Output the (X, Y) coordinate of the center of the cell containing the given text.  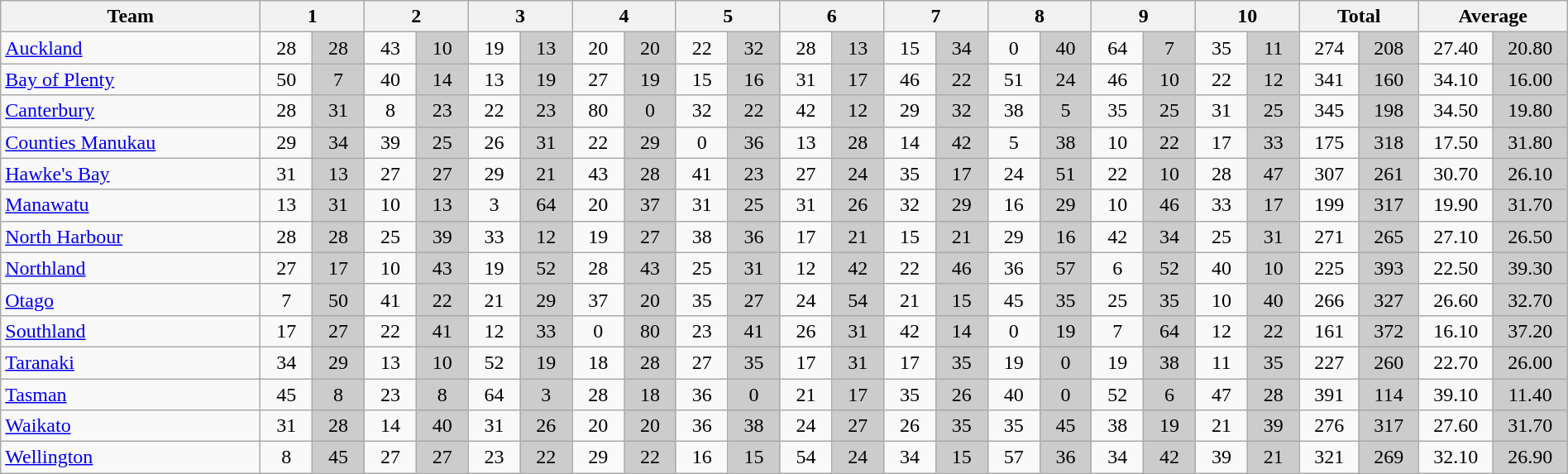
1 (313, 17)
39.30 (1530, 268)
Wellington (131, 457)
16.00 (1530, 79)
19.90 (1456, 205)
26.50 (1530, 237)
161 (1329, 331)
31.80 (1530, 142)
307 (1329, 174)
271 (1329, 237)
Southland (131, 331)
318 (1389, 142)
199 (1329, 205)
9 (1144, 17)
341 (1329, 79)
Otago (131, 299)
327 (1389, 299)
Average (1493, 17)
198 (1389, 111)
26.90 (1530, 457)
34.10 (1456, 79)
37.20 (1530, 331)
Northland (131, 268)
20.80 (1530, 48)
266 (1329, 299)
17.50 (1456, 142)
265 (1389, 237)
208 (1389, 48)
114 (1389, 395)
345 (1329, 111)
Counties Manukau (131, 142)
274 (1329, 48)
Team (131, 17)
26.10 (1530, 174)
North Harbour (131, 237)
30.70 (1456, 174)
175 (1329, 142)
32.70 (1530, 299)
16.10 (1456, 331)
261 (1389, 174)
Canterbury (131, 111)
225 (1329, 268)
321 (1329, 457)
11.40 (1530, 395)
Bay of Plenty (131, 79)
27.60 (1456, 426)
393 (1389, 268)
227 (1329, 362)
Total (1359, 17)
269 (1389, 457)
160 (1389, 79)
391 (1329, 395)
19.80 (1530, 111)
Waikato (131, 426)
27.10 (1456, 237)
32.10 (1456, 457)
39.10 (1456, 395)
22.50 (1456, 268)
2 (417, 17)
260 (1389, 362)
26.00 (1530, 362)
Taranaki (131, 362)
372 (1389, 331)
4 (624, 17)
34.50 (1456, 111)
26.60 (1456, 299)
Auckland (131, 48)
276 (1329, 426)
Manawatu (131, 205)
22.70 (1456, 362)
Tasman (131, 395)
27.40 (1456, 48)
Hawke's Bay (131, 174)
